Identify which cell holds the provided text, then report its [x, y] central coordinate. 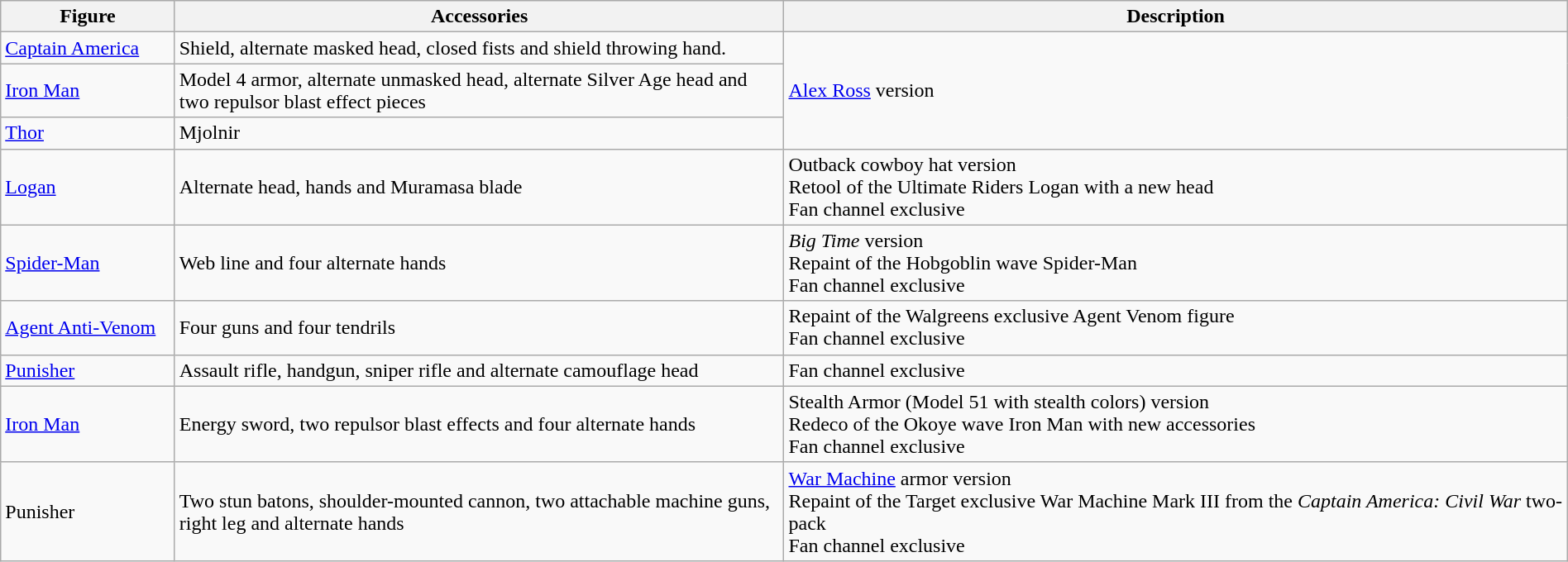
Four guns and four tendrils [480, 327]
Fan channel exclusive [1176, 370]
Assault rifle, handgun, sniper rifle and alternate camouflage head [480, 370]
Alternate head, hands and Muramasa blade [480, 187]
Accessories [480, 17]
Figure [88, 17]
Mjolnir [480, 133]
Repaint of the Walgreens exclusive Agent Venom figureFan channel exclusive [1176, 327]
Description [1176, 17]
Web line and four alternate hands [480, 263]
Thor [88, 133]
Stealth Armor (Model 51 with stealth colors) versionRedeco of the Okoye wave Iron Man with new accessoriesFan channel exclusive [1176, 424]
Big Time versionRepaint of the Hobgoblin wave Spider-ManFan channel exclusive [1176, 263]
Shield, alternate masked head, closed fists and shield throwing hand. [480, 48]
Energy sword, two repulsor blast effects and four alternate hands [480, 424]
Two stun batons, shoulder-mounted cannon, two attachable machine guns, right leg and alternate hands [480, 511]
Model 4 armor, alternate unmasked head, alternate Silver Age head and two repulsor blast effect pieces [480, 91]
Captain America [88, 48]
Logan [88, 187]
Alex Ross version [1176, 91]
Outback cowboy hat versionRetool of the Ultimate Riders Logan with a new headFan channel exclusive [1176, 187]
Spider-Man [88, 263]
Agent Anti-Venom [88, 327]
War Machine armor versionRepaint of the Target exclusive War Machine Mark III from the Captain America: Civil War two-packFan channel exclusive [1176, 511]
